Determine the [X, Y] coordinate at the center of the cell enclosing the given text.  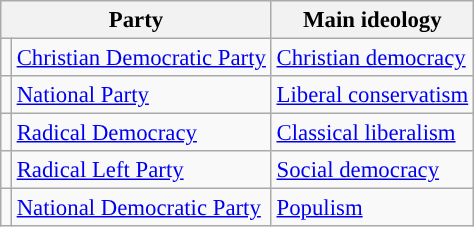
Radical Democracy [141, 133]
National Democratic Party [141, 208]
Liberal conservatism [372, 95]
Populism [372, 208]
National Party [141, 95]
Christian Democratic Party [141, 58]
Main ideology [372, 20]
Classical liberalism [372, 133]
Party [136, 20]
Christian democracy [372, 58]
Radical Left Party [141, 170]
Social democracy [372, 170]
